Search for the cell housing the specified text and yield its [x, y] center coordinate. 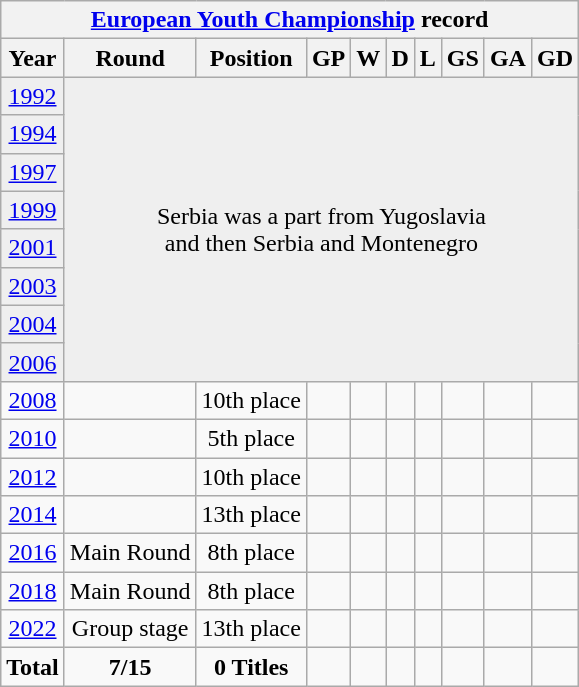
2010 [33, 438]
Position [251, 58]
2014 [33, 515]
1999 [33, 210]
2006 [33, 362]
GD [554, 58]
2012 [33, 477]
D [400, 58]
Total [33, 667]
2004 [33, 324]
2008 [33, 400]
2016 [33, 553]
1997 [33, 172]
0 Titles [251, 667]
W [368, 58]
1994 [33, 134]
2022 [33, 629]
L [428, 58]
GP [328, 58]
5th place [251, 438]
GA [508, 58]
2001 [33, 248]
Year [33, 58]
European Youth Championship record [290, 20]
2018 [33, 591]
Group stage [130, 629]
2003 [33, 286]
7/15 [130, 667]
Round [130, 58]
GS [462, 58]
1992 [33, 96]
Serbia was a part from Yugoslavia and then Serbia and Montenegro [321, 229]
